Return the (x, y) coordinate for the center point of the cell that contains the specified text.  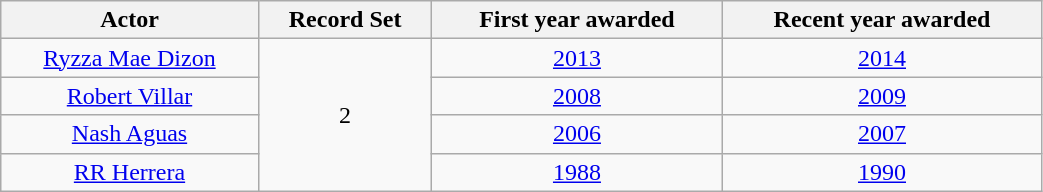
First year awarded (577, 20)
2013 (577, 58)
Actor (130, 20)
2006 (577, 134)
Ryzza Mae Dizon (130, 58)
Record Set (345, 20)
Recent year awarded (882, 20)
2 (345, 115)
1988 (577, 172)
Nash Aguas (130, 134)
1990 (882, 172)
2008 (577, 96)
2014 (882, 58)
2007 (882, 134)
RR Herrera (130, 172)
Robert Villar (130, 96)
2009 (882, 96)
